Output the (x, y) coordinate of the center of the cell containing the given text.  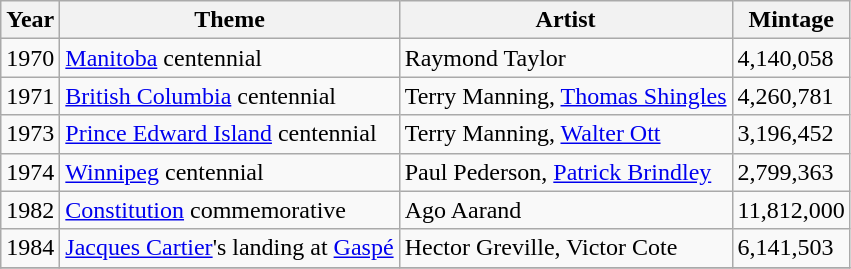
Theme (230, 20)
Terry Manning, Thomas Shingles (566, 96)
Raymond Taylor (566, 58)
1982 (30, 210)
11,812,000 (791, 210)
2,799,363 (791, 172)
1970 (30, 58)
Winnipeg centennial (230, 172)
British Columbia centennial (230, 96)
Year (30, 20)
1971 (30, 96)
Ago Aarand (566, 210)
Manitoba centennial (230, 58)
Jacques Cartier's landing at Gaspé (230, 248)
Paul Pederson, Patrick Brindley (566, 172)
Prince Edward Island centennial (230, 134)
3,196,452 (791, 134)
6,141,503 (791, 248)
Terry Manning, Walter Ott (566, 134)
Hector Greville, Victor Cote (566, 248)
Mintage (791, 20)
1974 (30, 172)
4,260,781 (791, 96)
4,140,058 (791, 58)
Constitution commemorative (230, 210)
Artist (566, 20)
1973 (30, 134)
1984 (30, 248)
